Return the (X, Y) coordinate for the center point of the cell that contains the specified text.  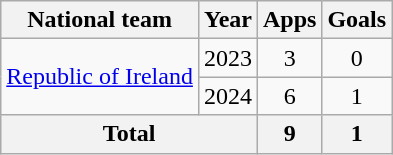
2024 (228, 96)
Apps (289, 20)
Republic of Ireland (100, 77)
2023 (228, 58)
9 (289, 134)
Year (228, 20)
6 (289, 96)
Total (130, 134)
National team (100, 20)
0 (357, 58)
Goals (357, 20)
3 (289, 58)
